From the cell containing the given text, extract its center point as (X, Y) coordinate. 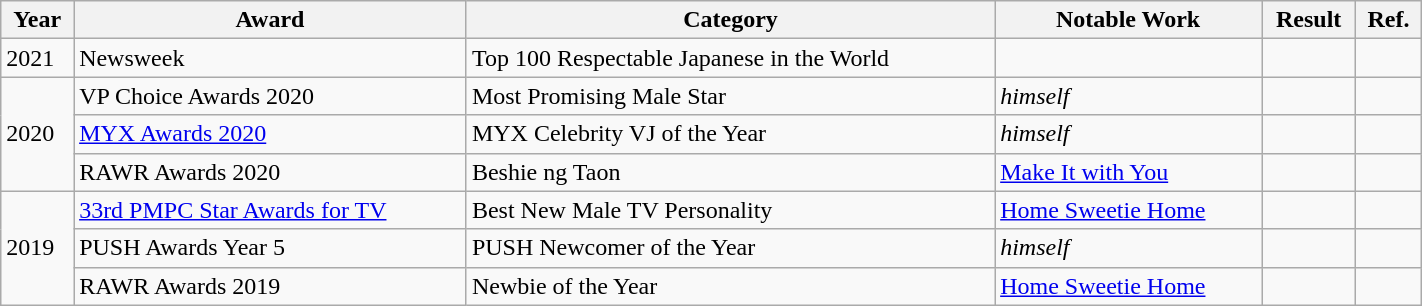
Most Promising Male Star (730, 96)
Beshie ng Taon (730, 172)
33rd PMPC Star Awards for TV (270, 210)
MYX Awards 2020 (270, 134)
Result (1309, 20)
VP Choice Awards 2020 (270, 96)
Year (38, 20)
MYX Celebrity VJ of the Year (730, 134)
PUSH Newcomer of the Year (730, 248)
2021 (38, 58)
RAWR Awards 2019 (270, 286)
Make It with You (1128, 172)
Notable Work (1128, 20)
Top 100 Respectable Japanese in the World (730, 58)
Newsweek (270, 58)
PUSH Awards Year 5 (270, 248)
Best New Male TV Personality (730, 210)
Ref. (1388, 20)
Newbie of the Year (730, 286)
2019 (38, 248)
Award (270, 20)
Category (730, 20)
2020 (38, 134)
RAWR Awards 2020 (270, 172)
